Determine the [X, Y] coordinate at the center of the cell enclosing the given text.  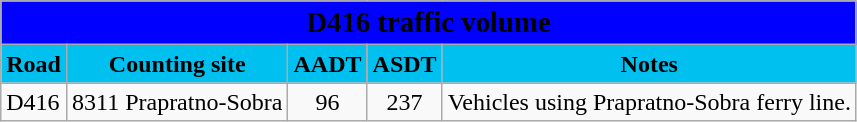
Vehicles using Prapratno-Sobra ferry line. [649, 102]
ASDT [404, 64]
237 [404, 102]
AADT [328, 64]
Road [34, 64]
8311 Prapratno-Sobra [176, 102]
D416 traffic volume [429, 23]
96 [328, 102]
Counting site [176, 64]
D416 [34, 102]
Notes [649, 64]
